Provide the (x, y) coordinate of the cell's center where the given text is located.  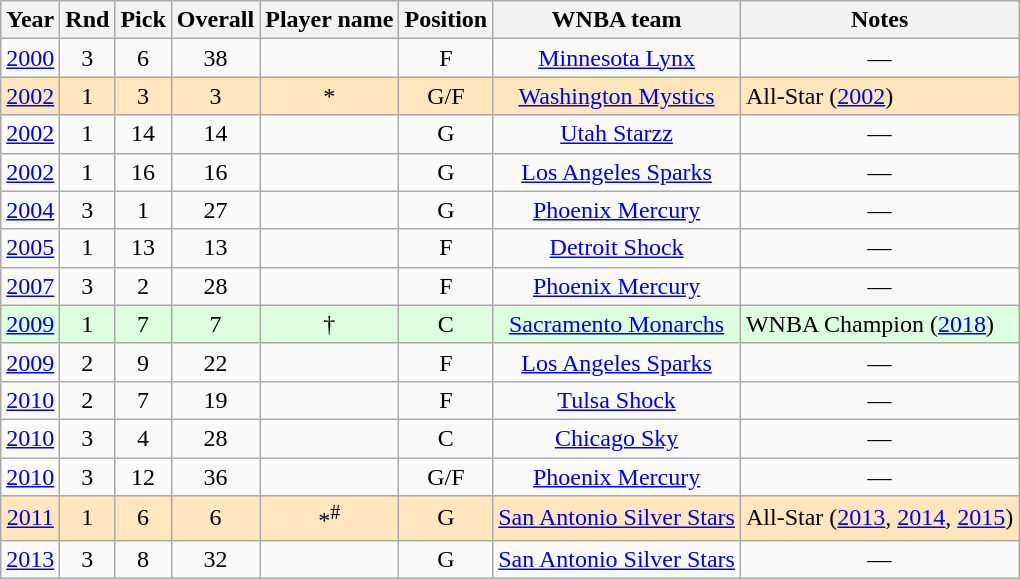
9 (143, 362)
Tulsa Shock (617, 400)
Player name (330, 20)
WNBA Champion (2018) (879, 324)
2004 (30, 210)
2011 (30, 518)
All-Star (2013, 2014, 2015) (879, 518)
8 (143, 559)
2000 (30, 58)
32 (215, 559)
38 (215, 58)
12 (143, 477)
*# (330, 518)
All-Star (2002) (879, 96)
Rnd (88, 20)
* (330, 96)
† (330, 324)
Pick (143, 20)
Washington Mystics (617, 96)
Notes (879, 20)
19 (215, 400)
Year (30, 20)
4 (143, 438)
Overall (215, 20)
2007 (30, 286)
2013 (30, 559)
Chicago Sky (617, 438)
27 (215, 210)
22 (215, 362)
Utah Starzz (617, 134)
Sacramento Monarchs (617, 324)
Position (446, 20)
Detroit Shock (617, 248)
Minnesota Lynx (617, 58)
36 (215, 477)
2005 (30, 248)
WNBA team (617, 20)
